Search for the cell housing the specified text and yield its [x, y] center coordinate. 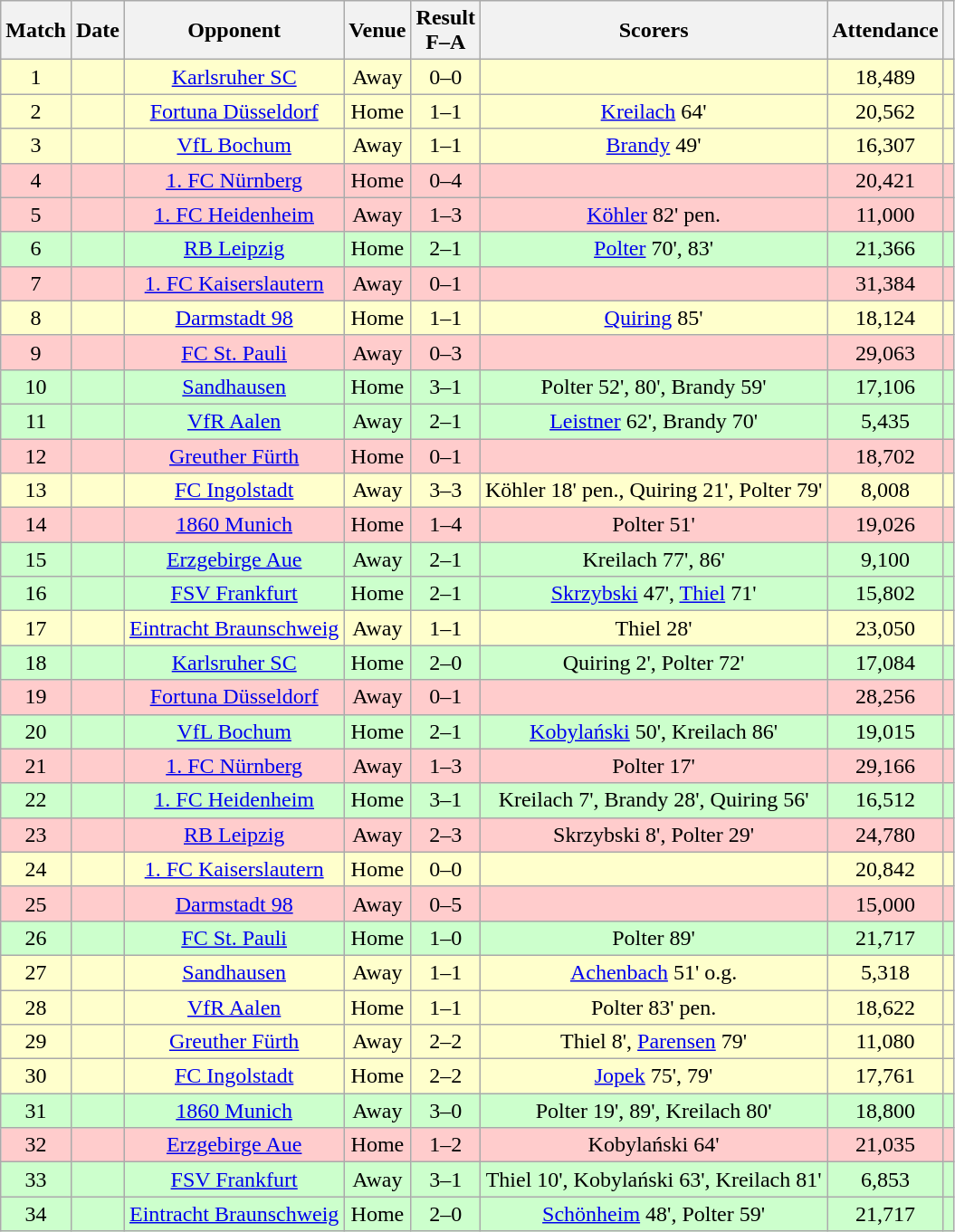
32 [36, 1145]
5,318 [885, 972]
21,366 [885, 249]
Thiel 28' [654, 628]
21,035 [885, 1145]
Quiring 2', Polter 72' [654, 663]
Köhler 82' pen. [654, 215]
Thiel 8', Parensen 79' [654, 1042]
19,015 [885, 731]
Match [36, 31]
7 [36, 283]
17,761 [885, 1076]
Polter 19', 89', Kreilach 80' [654, 1111]
17 [36, 628]
Skrzybski 8', Polter 29' [654, 835]
Jopek 75', 79' [654, 1076]
Kreilach 64' [654, 111]
20,421 [885, 180]
29,063 [885, 352]
6 [36, 249]
17,106 [885, 387]
ResultF–A [445, 31]
0–3 [445, 352]
27 [36, 972]
8 [36, 318]
18,124 [885, 318]
2–3 [445, 835]
Polter 70', 83' [654, 249]
Venue [377, 31]
31 [36, 1111]
30 [36, 1076]
18,489 [885, 77]
5,435 [885, 421]
16,512 [885, 800]
28 [36, 1008]
Scorers [654, 31]
29 [36, 1042]
Polter 51' [654, 525]
22 [36, 800]
Kobylański 50', Kreilach 86' [654, 731]
8,008 [885, 491]
16 [36, 594]
23,050 [885, 628]
24,780 [885, 835]
1–2 [445, 1145]
Köhler 18' pen., Quiring 21', Polter 79' [654, 491]
14 [36, 525]
17,084 [885, 663]
19 [36, 697]
21 [36, 766]
11 [36, 421]
20,562 [885, 111]
2 [36, 111]
Kobylański 64' [654, 1145]
9 [36, 352]
11,080 [885, 1042]
1 [36, 77]
18,800 [885, 1111]
Brandy 49' [654, 146]
26 [36, 938]
15 [36, 559]
31,384 [885, 283]
Kreilach 77', 86' [654, 559]
25 [36, 903]
Schönheim 48', Polter 59' [654, 1214]
Achenbach 51' o.g. [654, 972]
18,702 [885, 455]
20 [36, 731]
9,100 [885, 559]
16,307 [885, 146]
18 [36, 663]
Polter 17' [654, 766]
Polter 89' [654, 938]
Attendance [885, 31]
18,622 [885, 1008]
Polter 52', 80', Brandy 59' [654, 387]
13 [36, 491]
3–3 [445, 491]
Opponent [234, 31]
3 [36, 146]
0–5 [445, 903]
Kreilach 7', Brandy 28', Quiring 56' [654, 800]
Thiel 10', Kobylański 63', Kreilach 81' [654, 1179]
6,853 [885, 1179]
23 [36, 835]
Date [98, 31]
1–0 [445, 938]
5 [36, 215]
0–4 [445, 180]
Polter 83' pen. [654, 1008]
Leistner 62', Brandy 70' [654, 421]
Skrzybski 47', Thiel 71' [654, 594]
34 [36, 1214]
15,000 [885, 903]
11,000 [885, 215]
3–0 [445, 1111]
1–4 [445, 525]
24 [36, 869]
28,256 [885, 697]
12 [36, 455]
20,842 [885, 869]
15,802 [885, 594]
19,026 [885, 525]
Quiring 85' [654, 318]
10 [36, 387]
33 [36, 1179]
4 [36, 180]
29,166 [885, 766]
